Provide the [X, Y] coordinate of the cell's center where the given text is located.  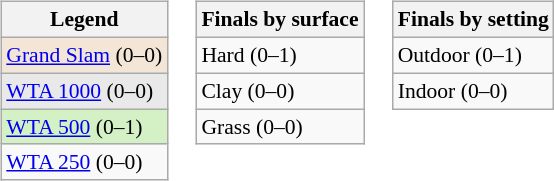
Hard (0–1) [280, 55]
WTA 1000 (0–0) [84, 91]
Indoor (0–0) [474, 91]
Clay (0–0) [280, 91]
Legend [84, 20]
WTA 500 (0–1) [84, 127]
Grass (0–0) [280, 127]
Outdoor (0–1) [474, 55]
Finals by setting [474, 20]
WTA 250 (0–0) [84, 162]
Grand Slam (0–0) [84, 55]
Finals by surface [280, 20]
